Find where the given text appears and provide that cell's center as (x, y) coordinate. 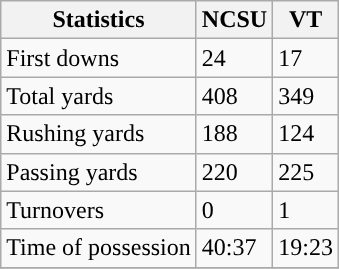
17 (306, 58)
NCSU (234, 20)
Statistics (99, 20)
19:23 (306, 248)
40:37 (234, 248)
0 (234, 210)
Time of possession (99, 248)
Rushing yards (99, 134)
First downs (99, 58)
188 (234, 134)
24 (234, 58)
VT (306, 20)
1 (306, 210)
349 (306, 96)
220 (234, 172)
408 (234, 96)
Turnovers (99, 210)
124 (306, 134)
Passing yards (99, 172)
Total yards (99, 96)
225 (306, 172)
